Return [x, y] of the center of cell containing provided text 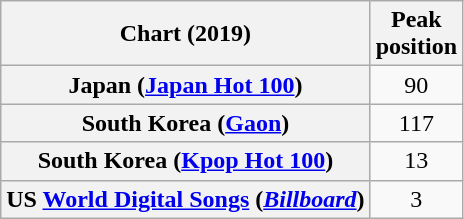
Chart (2019) [186, 34]
South Korea (Gaon) [186, 123]
90 [416, 85]
13 [416, 161]
South Korea (Kpop Hot 100) [186, 161]
3 [416, 199]
117 [416, 123]
Peakposition [416, 34]
Japan (Japan Hot 100) [186, 85]
US World Digital Songs (Billboard) [186, 199]
